Search for the cell housing the specified text and yield its [X, Y] center coordinate. 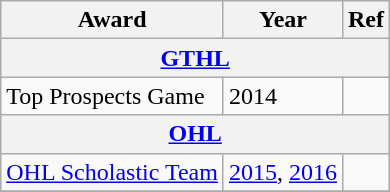
2014 [282, 96]
OHL [196, 134]
OHL Scholastic Team [112, 172]
2015, 2016 [282, 172]
GTHL [196, 58]
Top Prospects Game [112, 96]
Award [112, 20]
Ref [366, 20]
Year [282, 20]
